For the text-containing cell, return its midpoint in [X, Y] coordinate format. 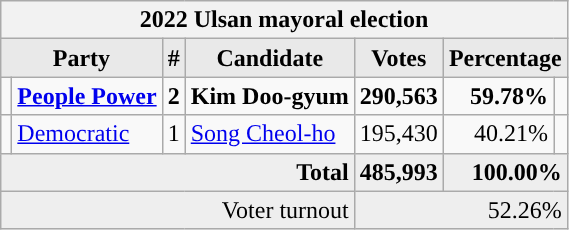
2 [174, 96]
# [174, 58]
52.26% [460, 210]
1 [174, 134]
Total [178, 172]
40.21% [498, 134]
2022 Ulsan mayoral election [284, 20]
485,993 [398, 172]
People Power [87, 96]
290,563 [398, 96]
195,430 [398, 134]
59.78% [498, 96]
Democratic [87, 134]
Percentage [505, 58]
Voter turnout [178, 210]
Kim Doo-gyum [270, 96]
Song Cheol-ho [270, 134]
100.00% [505, 172]
Candidate [270, 58]
Party [82, 58]
Votes [398, 58]
